Scan for the cell matching the given text and deliver its [X, Y] coordinate at center. 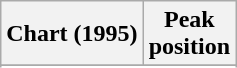
Chart (1995) [72, 34]
Peakposition [189, 34]
